Extract the (X, Y) coordinate from the center of the cell holding the provided text.  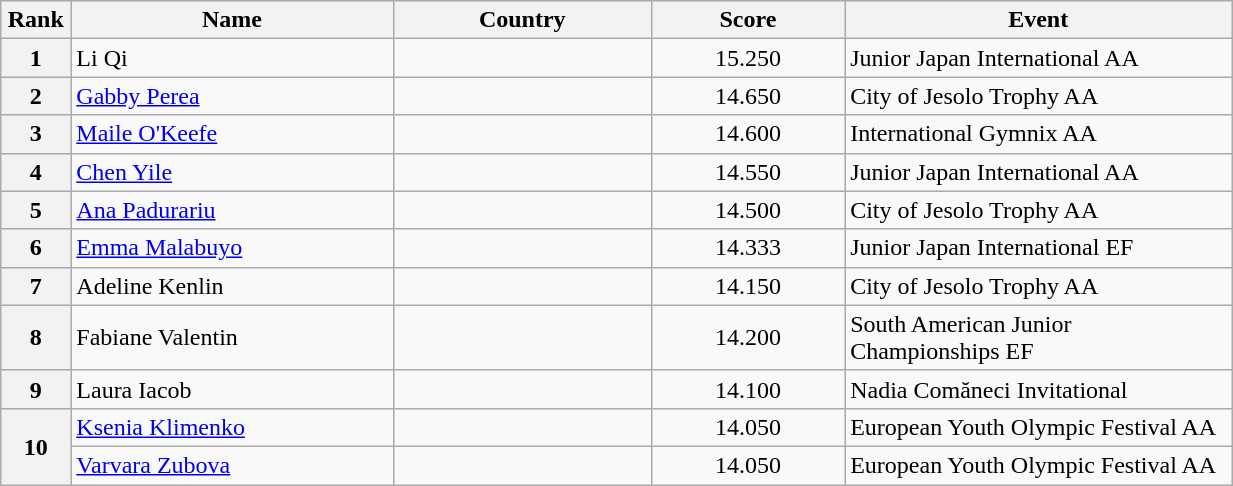
Varvara Zubova (232, 465)
Nadia Comăneci Invitational (1038, 389)
Adeline Kenlin (232, 286)
Emma Malabuyo (232, 248)
4 (36, 172)
14.150 (748, 286)
Fabiane Valentin (232, 338)
15.250 (748, 58)
14.600 (748, 134)
14.100 (748, 389)
8 (36, 338)
14.550 (748, 172)
5 (36, 210)
Junior Japan International EF (1038, 248)
South American Junior Championships EF (1038, 338)
14.200 (748, 338)
Chen Yile (232, 172)
1 (36, 58)
Li Qi (232, 58)
10 (36, 446)
14.650 (748, 96)
3 (36, 134)
Country (522, 20)
Laura Iacob (232, 389)
Ksenia Klimenko (232, 427)
Name (232, 20)
International Gymnix AA (1038, 134)
14.500 (748, 210)
Rank (36, 20)
7 (36, 286)
Score (748, 20)
Ana Padurariu (232, 210)
14.333 (748, 248)
2 (36, 96)
Maile O'Keefe (232, 134)
Gabby Perea (232, 96)
9 (36, 389)
Event (1038, 20)
6 (36, 248)
